Detect which cell encompasses the target text, then output its (X, Y) center coordinate. 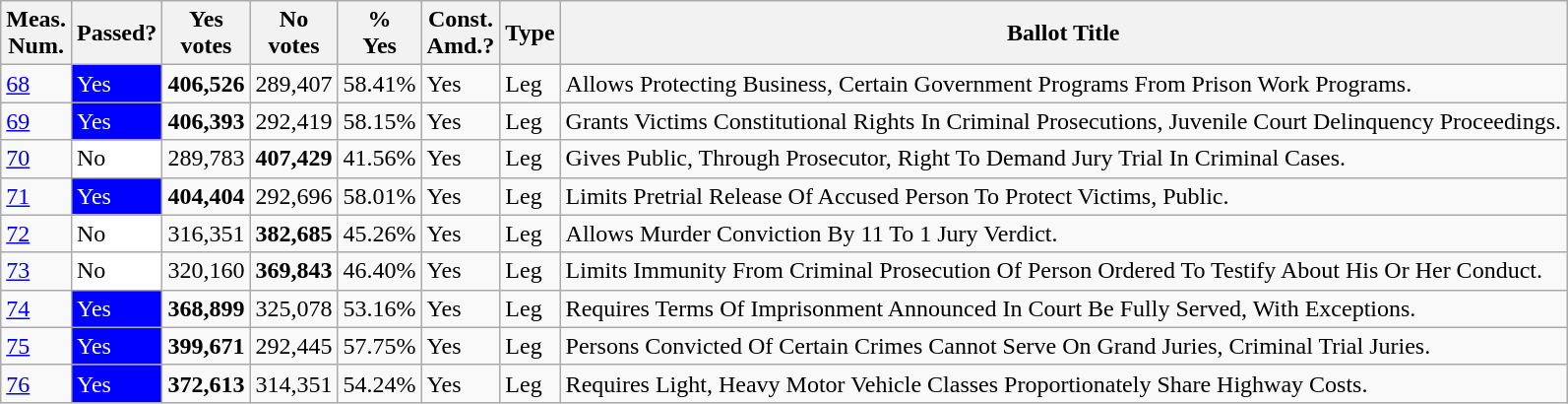
Persons Convicted Of Certain Crimes Cannot Serve On Grand Juries, Criminal Trial Juries. (1063, 346)
292,445 (293, 346)
369,843 (293, 271)
406,393 (207, 121)
58.15% (380, 121)
Limits Pretrial Release Of Accused Person To Protect Victims, Public. (1063, 196)
69 (36, 121)
45.26% (380, 234)
Const.Amd.? (461, 34)
%Yes (380, 34)
Meas.Num. (36, 34)
57.75% (380, 346)
74 (36, 308)
Yesvotes (207, 34)
58.01% (380, 196)
404,404 (207, 196)
289,783 (207, 159)
292,696 (293, 196)
399,671 (207, 346)
Grants Victims Constitutional Rights In Criminal Prosecutions, Juvenile Court Delinquency Proceedings. (1063, 121)
68 (36, 84)
382,685 (293, 234)
53.16% (380, 308)
292,419 (293, 121)
72 (36, 234)
Allows Protecting Business, Certain Government Programs From Prison Work Programs. (1063, 84)
46.40% (380, 271)
Passed? (116, 34)
289,407 (293, 84)
Requires Light, Heavy Motor Vehicle Classes Proportionately Share Highway Costs. (1063, 383)
Novotes (293, 34)
75 (36, 346)
58.41% (380, 84)
320,160 (207, 271)
314,351 (293, 383)
76 (36, 383)
Requires Terms Of Imprisonment Announced In Court Be Fully Served, With Exceptions. (1063, 308)
406,526 (207, 84)
368,899 (207, 308)
41.56% (380, 159)
407,429 (293, 159)
Type (530, 34)
Limits Immunity From Criminal Prosecution Of Person Ordered To Testify About His Or Her Conduct. (1063, 271)
372,613 (207, 383)
70 (36, 159)
316,351 (207, 234)
325,078 (293, 308)
Allows Murder Conviction By 11 To 1 Jury Verdict. (1063, 234)
Gives Public, Through Prosecutor, Right To Demand Jury Trial In Criminal Cases. (1063, 159)
73 (36, 271)
54.24% (380, 383)
71 (36, 196)
Ballot Title (1063, 34)
